Detect which cell encompasses the target text, then output its (X, Y) center coordinate. 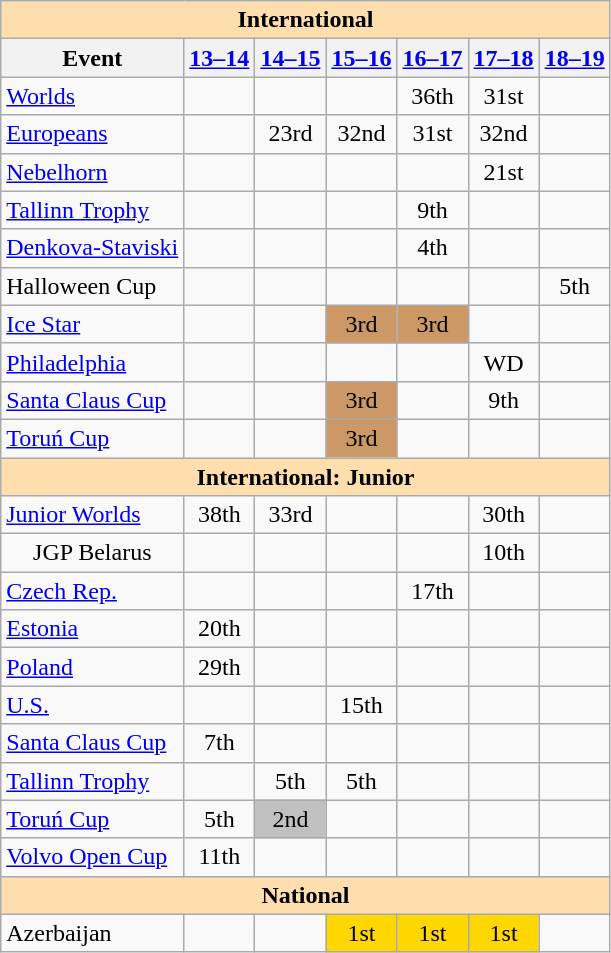
Estonia (92, 629)
Halloween Cup (92, 286)
15th (362, 705)
Ice Star (92, 324)
Poland (92, 667)
Philadelphia (92, 362)
Azerbaijan (92, 933)
WD (504, 362)
Denkova-Staviski (92, 248)
11th (220, 857)
15–16 (362, 58)
23rd (290, 134)
18–19 (574, 58)
National (306, 895)
Event (92, 58)
4th (432, 248)
30th (504, 515)
13–14 (220, 58)
36th (432, 96)
29th (220, 667)
Volvo Open Cup (92, 857)
JGP Belarus (92, 553)
Czech Rep. (92, 591)
International (306, 20)
7th (220, 743)
International: Junior (306, 477)
14–15 (290, 58)
17–18 (504, 58)
38th (220, 515)
21st (504, 172)
Europeans (92, 134)
10th (504, 553)
Nebelhorn (92, 172)
17th (432, 591)
U.S. (92, 705)
20th (220, 629)
2nd (290, 819)
33rd (290, 515)
Junior Worlds (92, 515)
Worlds (92, 96)
16–17 (432, 58)
